Scan for the cell matching the given text and deliver its (x, y) coordinate at center. 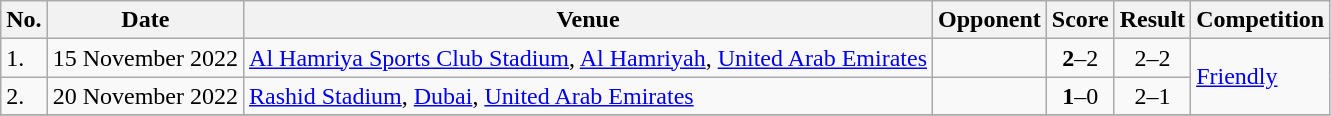
Opponent (990, 20)
1. (24, 58)
Score (1080, 20)
Competition (1260, 20)
No. (24, 20)
Date (145, 20)
1–0 (1080, 96)
20 November 2022 (145, 96)
2. (24, 96)
Al Hamriya Sports Club Stadium, Al Hamriyah, United Arab Emirates (588, 58)
Friendly (1260, 77)
2–1 (1152, 96)
Rashid Stadium, Dubai, United Arab Emirates (588, 96)
15 November 2022 (145, 58)
Venue (588, 20)
Result (1152, 20)
